Output the [x, y] coordinate of the center of the cell containing the given text.  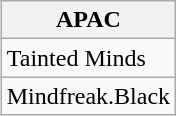
APAC [88, 20]
Tainted Minds [88, 58]
Mindfreak.Black [88, 96]
